From the cell containing the given text, extract its center point as [X, Y] coordinate. 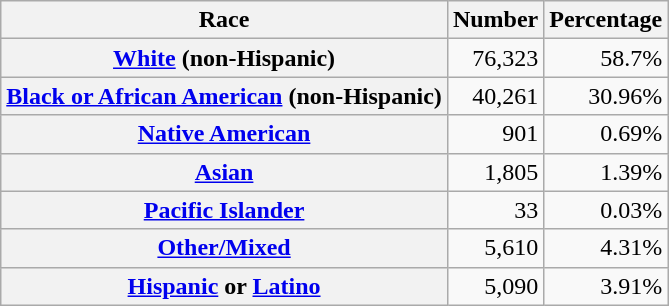
40,261 [495, 96]
901 [495, 134]
58.7% [606, 58]
33 [495, 210]
3.91% [606, 286]
Number [495, 20]
Race [224, 20]
Hispanic or Latino [224, 286]
Black or African American (non-Hispanic) [224, 96]
Asian [224, 172]
Pacific Islander [224, 210]
White (non-Hispanic) [224, 58]
30.96% [606, 96]
Percentage [606, 20]
5,090 [495, 286]
1,805 [495, 172]
Native American [224, 134]
0.69% [606, 134]
4.31% [606, 248]
0.03% [606, 210]
1.39% [606, 172]
76,323 [495, 58]
Other/Mixed [224, 248]
5,610 [495, 248]
